Identify which cell holds the provided text, then report its [x, y] central coordinate. 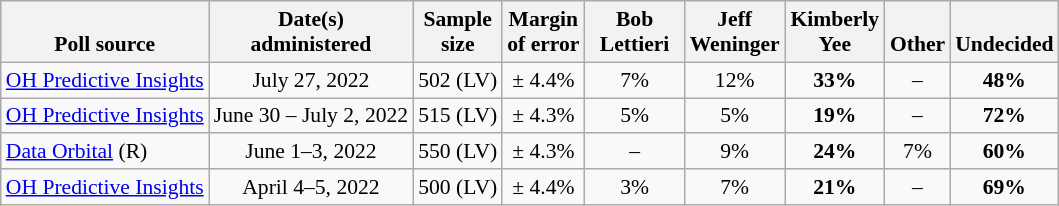
Undecided [1004, 32]
72% [1004, 116]
12% [735, 80]
BobLettieri [634, 32]
24% [835, 152]
515 (LV) [458, 116]
April 4–5, 2022 [311, 187]
Poll source [105, 32]
60% [1004, 152]
Samplesize [458, 32]
KimberlyYee [835, 32]
June 30 – July 2, 2022 [311, 116]
33% [835, 80]
June 1–3, 2022 [311, 152]
Data Orbital (R) [105, 152]
Marginof error [543, 32]
21% [835, 187]
502 (LV) [458, 80]
Other [918, 32]
Date(s)administered [311, 32]
July 27, 2022 [311, 80]
3% [634, 187]
9% [735, 152]
19% [835, 116]
48% [1004, 80]
500 (LV) [458, 187]
JeffWeninger [735, 32]
69% [1004, 187]
550 (LV) [458, 152]
